From the cell containing the given text, extract its center point as [x, y] coordinate. 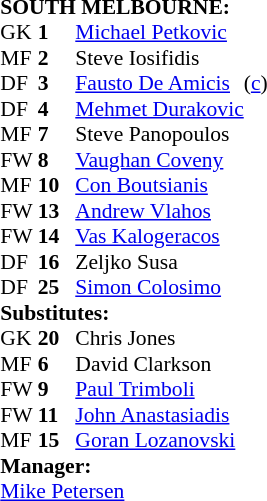
Mehmet Durakovic [159, 109]
Vaughan Coveny [159, 160]
8 [57, 160]
20 [57, 339]
11 [57, 415]
Vas Kalogeracos [159, 237]
14 [57, 237]
6 [57, 364]
3 [57, 83]
Substitutes: [122, 313]
1 [57, 33]
Steve Panopoulos [159, 135]
Paul Trimboli [159, 389]
Goran Lozanovski [159, 441]
7 [57, 135]
Andrew Vlahos [159, 211]
Steve Iosifidis [159, 58]
Chris Jones [159, 339]
John Anastasiadis [159, 415]
David Clarkson [159, 364]
15 [57, 441]
25 [57, 287]
Michael Petkovic [159, 33]
16 [57, 262]
Manager: [122, 466]
13 [57, 211]
9 [57, 389]
Con Boutsianis [159, 185]
10 [57, 185]
4 [57, 109]
Simon Colosimo [159, 287]
Fausto De Amicis [159, 83]
Zeljko Susa [159, 262]
2 [57, 58]
